Locate the cell with the specified text and output its (x, y) center coordinate. 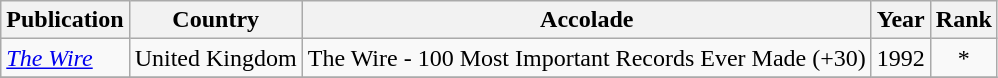
Rank (964, 20)
Country (216, 20)
The Wire (65, 58)
United Kingdom (216, 58)
The Wire - 100 Most Important Records Ever Made (+30) (586, 58)
* (964, 58)
1992 (900, 58)
Year (900, 20)
Publication (65, 20)
Accolade (586, 20)
